Determine the (X, Y) coordinate at the center of the cell enclosing the given text.  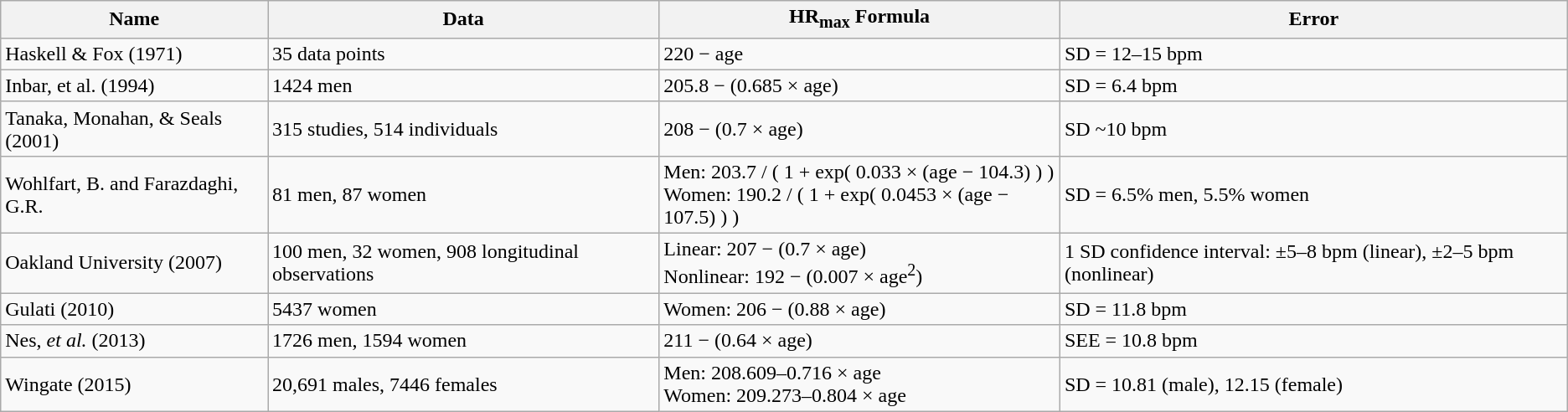
Oakland University (2007) (134, 263)
Name (134, 19)
100 men, 32 women, 908 longitudinal observations (464, 263)
Gulati (2010) (134, 309)
315 studies, 514 individuals (464, 129)
Nes, et al. (2013) (134, 341)
205.8 − (0.685 × age) (859, 85)
211 − (0.64 × age) (859, 341)
Men: 203.7 / ( 1 + exp( 0.033 × (age − 104.3) ) ) Women: 190.2 / ( 1 + exp( 0.0453 × (age − 107.5) ) ) (859, 194)
SD = 12–15 bpm (1313, 54)
1 SD confidence interval: ±5–8 bpm (linear), ±2–5 bpm (nonlinear) (1313, 263)
Wohlfart, B. and Farazdaghi, G.R. (134, 194)
Data (464, 19)
SEE = 10.8 bpm (1313, 341)
35 data points (464, 54)
HRmax Formula (859, 19)
Men: 208.609–0.716 × ageWomen: 209.273–0.804 × age (859, 384)
Error (1313, 19)
SD = 6.4 bpm (1313, 85)
220 − age (859, 54)
Tanaka, Monahan, & Seals (2001) (134, 129)
81 men, 87 women (464, 194)
SD = 6.5% men, 5.5% women (1313, 194)
Wingate (2015) (134, 384)
1424 men (464, 85)
208 − (0.7 × age) (859, 129)
SD ~10 bpm (1313, 129)
Haskell & Fox (1971) (134, 54)
Linear: 207 − (0.7 × age)Nonlinear: 192 − (0.007 × age2) (859, 263)
SD = 11.8 bpm (1313, 309)
Women: 206 − (0.88 × age) (859, 309)
1726 men, 1594 women (464, 341)
Inbar, et al. (1994) (134, 85)
SD = 10.81 (male), 12.15 (female) (1313, 384)
20,691 males, 7446 females (464, 384)
5437 women (464, 309)
